For the text-containing cell, return its midpoint in (x, y) coordinate format. 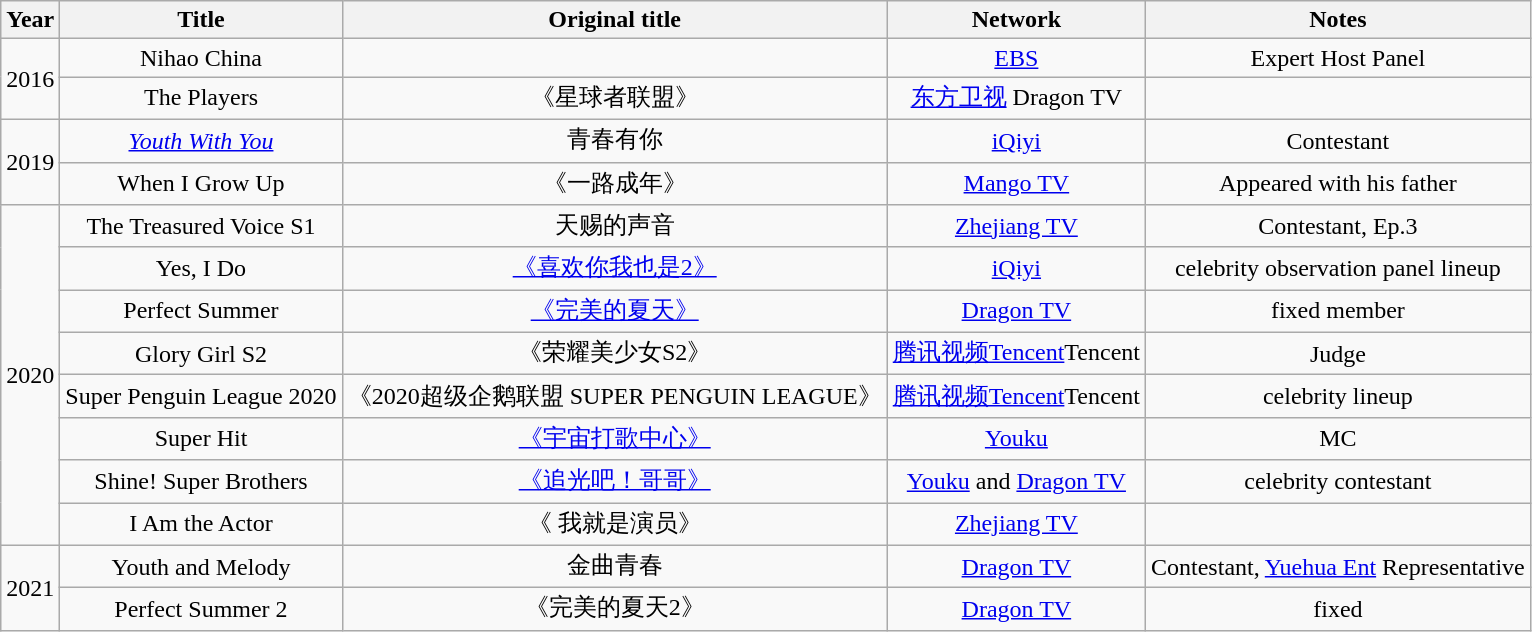
Youth With You (201, 140)
Mango TV (1016, 184)
Original title (614, 20)
东方卫视 Dragon TV (1016, 98)
金曲青春 (614, 566)
Contestant (1338, 140)
MC (1338, 438)
celebrity lineup (1338, 396)
Super Hit (201, 438)
Notes (1338, 20)
Yes, I Do (201, 268)
Perfect Summer (201, 312)
EBS (1016, 58)
Perfect Summer 2 (201, 610)
《完美的夏天2》 (614, 610)
《追光吧！哥哥》 (614, 482)
Super Penguin League 2020 (201, 396)
Appeared with his father (1338, 184)
《荣耀美少女S2》 (614, 354)
Expert Host Panel (1338, 58)
Youth and Melody (201, 566)
青春有你 (614, 140)
《2020超级企鹅联盟 SUPER PENGUIN LEAGUE》 (614, 396)
天赐的声音 (614, 226)
《星球者联盟》 (614, 98)
Judge (1338, 354)
2021 (30, 588)
Contestant, Ep.3 (1338, 226)
2019 (30, 162)
Youku and Dragon TV (1016, 482)
Title (201, 20)
《喜欢你我也是2》 (614, 268)
Contestant, Yuehua Ent Representative (1338, 566)
《完美的夏天》 (614, 312)
Shine! Super Brothers (201, 482)
fixed member (1338, 312)
《宇宙打歌中心》 (614, 438)
《一路成年》 (614, 184)
2016 (30, 80)
《 我就是演员》 (614, 524)
Network (1016, 20)
I Am the Actor (201, 524)
celebrity observation panel lineup (1338, 268)
When I Grow Up (201, 184)
2020 (30, 375)
celebrity contestant (1338, 482)
Youku (1016, 438)
Nihao China (201, 58)
The Players (201, 98)
Glory Girl S2 (201, 354)
The Treasured Voice S1 (201, 226)
fixed (1338, 610)
Year (30, 20)
